Search for the cell housing the specified text and yield its (x, y) center coordinate. 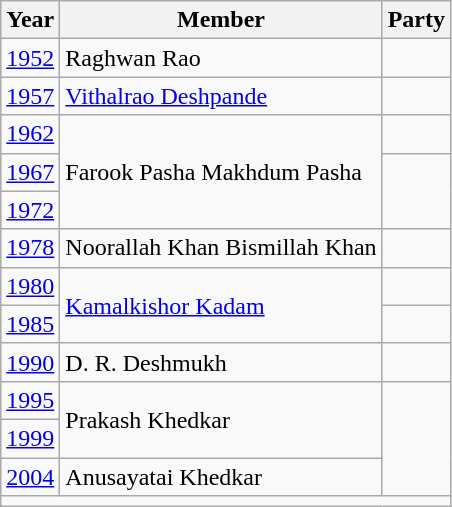
1978 (30, 248)
Noorallah Khan Bismillah Khan (221, 248)
Party (416, 20)
1962 (30, 134)
2004 (30, 477)
1972 (30, 210)
Vithalrao Deshpande (221, 96)
Member (221, 20)
1952 (30, 58)
1999 (30, 438)
Kamalkishor Kadam (221, 305)
D. R. Deshmukh (221, 362)
1985 (30, 324)
1980 (30, 286)
Anusayatai Khedkar (221, 477)
1967 (30, 172)
Raghwan Rao (221, 58)
Prakash Khedkar (221, 419)
Farook Pasha Makhdum Pasha (221, 172)
1957 (30, 96)
Year (30, 20)
1990 (30, 362)
1995 (30, 400)
